For the text-containing cell, return its midpoint in [X, Y] coordinate format. 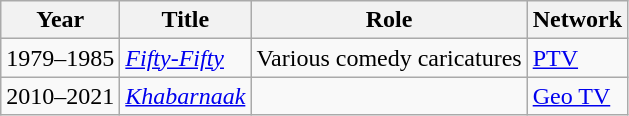
2010–2021 [60, 96]
Khabarnaak [186, 96]
Title [186, 20]
Geo TV [577, 96]
Role [389, 20]
Year [60, 20]
Network [577, 20]
PTV [577, 58]
Fifty-Fifty [186, 58]
Various comedy caricatures [389, 58]
1979–1985 [60, 58]
